For the text-containing cell, return its midpoint in (x, y) coordinate format. 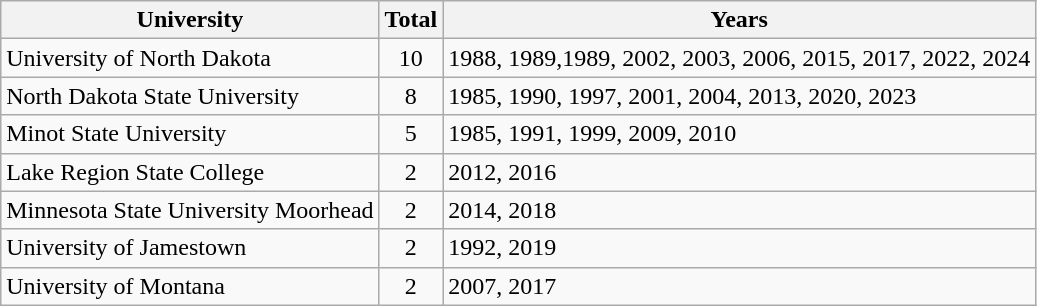
Minot State University (190, 134)
North Dakota State University (190, 96)
2007, 2017 (740, 286)
University of Jamestown (190, 248)
2014, 2018 (740, 210)
1985, 1990, 1997, 2001, 2004, 2013, 2020, 2023 (740, 96)
2012, 2016 (740, 172)
8 (411, 96)
1988, 1989,1989, 2002, 2003, 2006, 2015, 2017, 2022, 2024 (740, 58)
University of North Dakota (190, 58)
University (190, 20)
10 (411, 58)
University of Montana (190, 286)
Total (411, 20)
Lake Region State College (190, 172)
1992, 2019 (740, 248)
Years (740, 20)
Minnesota State University Moorhead (190, 210)
1985, 1991, 1999, 2009, 2010 (740, 134)
5 (411, 134)
